Pinpoint the cell where the given text exists, returning its [x, y] midpoint coordinate. 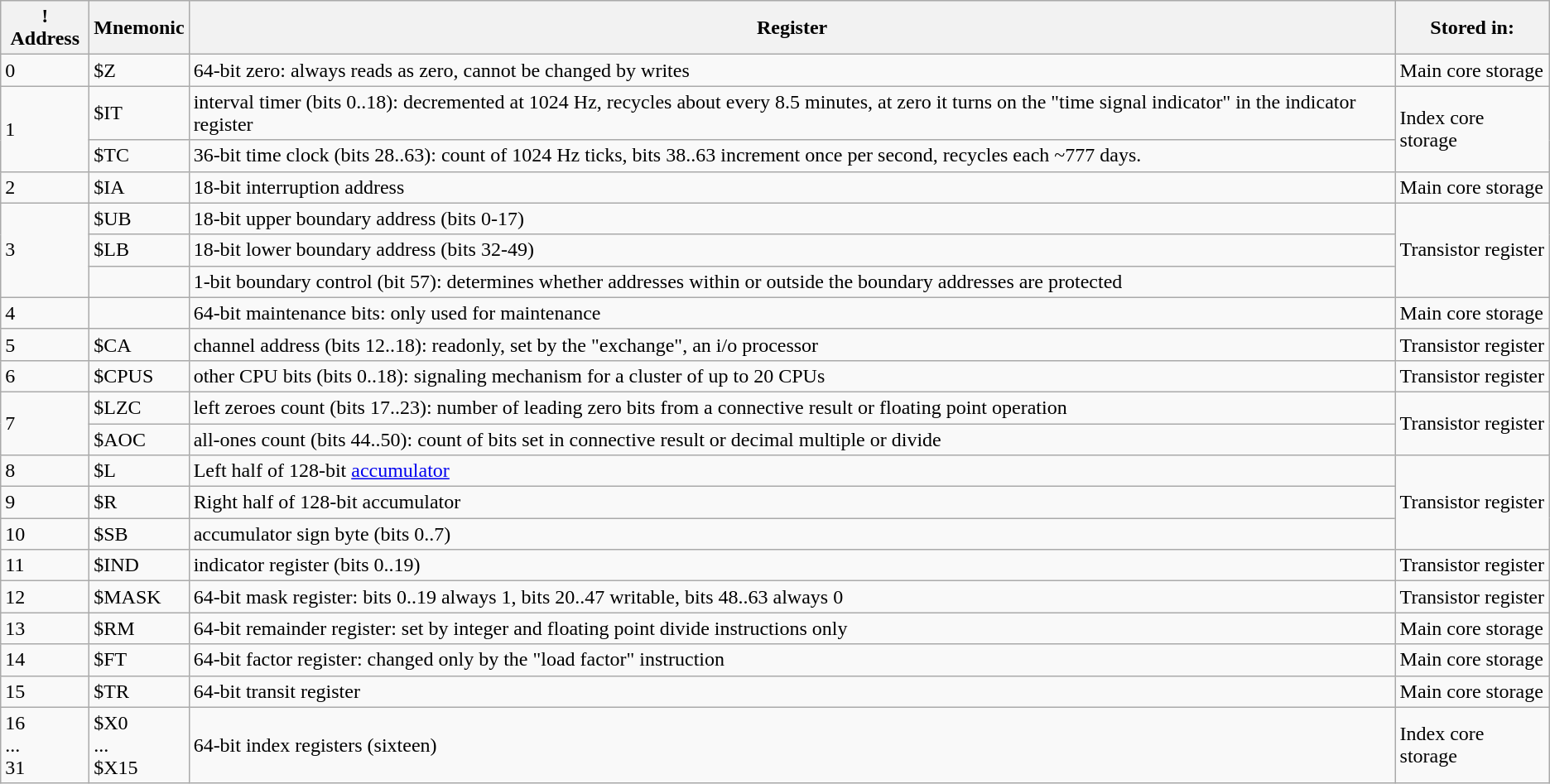
$X0...$X15 [139, 745]
9 [45, 503]
1 [45, 129]
18-bit lower boundary address (bits 32-49) [792, 250]
$IND [139, 565]
Stored in: [1472, 28]
$FT [139, 660]
channel address (bits 12..18): readonly, set by the "exchange", an i/o processor [792, 344]
$Z [139, 70]
$RM [139, 628]
64-bit zero: always reads as zero, cannot be changed by writes [792, 70]
left zeroes count (bits 17..23): number of leading zero bits from a connective result or floating point operation [792, 407]
13 [45, 628]
$SB [139, 534]
$TC [139, 156]
18-bit interruption address [792, 187]
! Address [45, 28]
$AOC [139, 440]
Register [792, 28]
14 [45, 660]
$CPUS [139, 376]
10 [45, 534]
Left half of 128-bit accumulator [792, 471]
2 [45, 187]
$IT [139, 113]
64-bit transit register [792, 691]
64-bit maintenance bits: only used for maintenance [792, 313]
64-bit index registers (sixteen) [792, 745]
$CA [139, 344]
$TR [139, 691]
18-bit upper boundary address (bits 0-17) [792, 219]
all-ones count (bits 44..50): count of bits set in connective result or decimal multiple or divide [792, 440]
36-bit time clock (bits 28..63): count of 1024 Hz ticks, bits 38..63 increment once per second, recycles each ~777 days. [792, 156]
Mnemonic [139, 28]
$R [139, 503]
16...31 [45, 745]
12 [45, 597]
$LB [139, 250]
7 [45, 423]
64-bit remainder register: set by integer and floating point divide instructions only [792, 628]
$LZC [139, 407]
accumulator sign byte (bits 0..7) [792, 534]
6 [45, 376]
indicator register (bits 0..19) [792, 565]
5 [45, 344]
11 [45, 565]
3 [45, 250]
$IA [139, 187]
15 [45, 691]
4 [45, 313]
8 [45, 471]
64-bit mask register: bits 0..19 always 1, bits 20..47 writable, bits 48..63 always 0 [792, 597]
Right half of 128-bit accumulator [792, 503]
64-bit factor register: changed only by the "load factor" instruction [792, 660]
$L [139, 471]
$MASK [139, 597]
other CPU bits (bits 0..18): signaling mechanism for a cluster of up to 20 CPUs [792, 376]
$UB [139, 219]
0 [45, 70]
1-bit boundary control (bit 57): determines whether addresses within or outside the boundary addresses are protected [792, 281]
